Identify which cell holds the provided text, then report its (x, y) central coordinate. 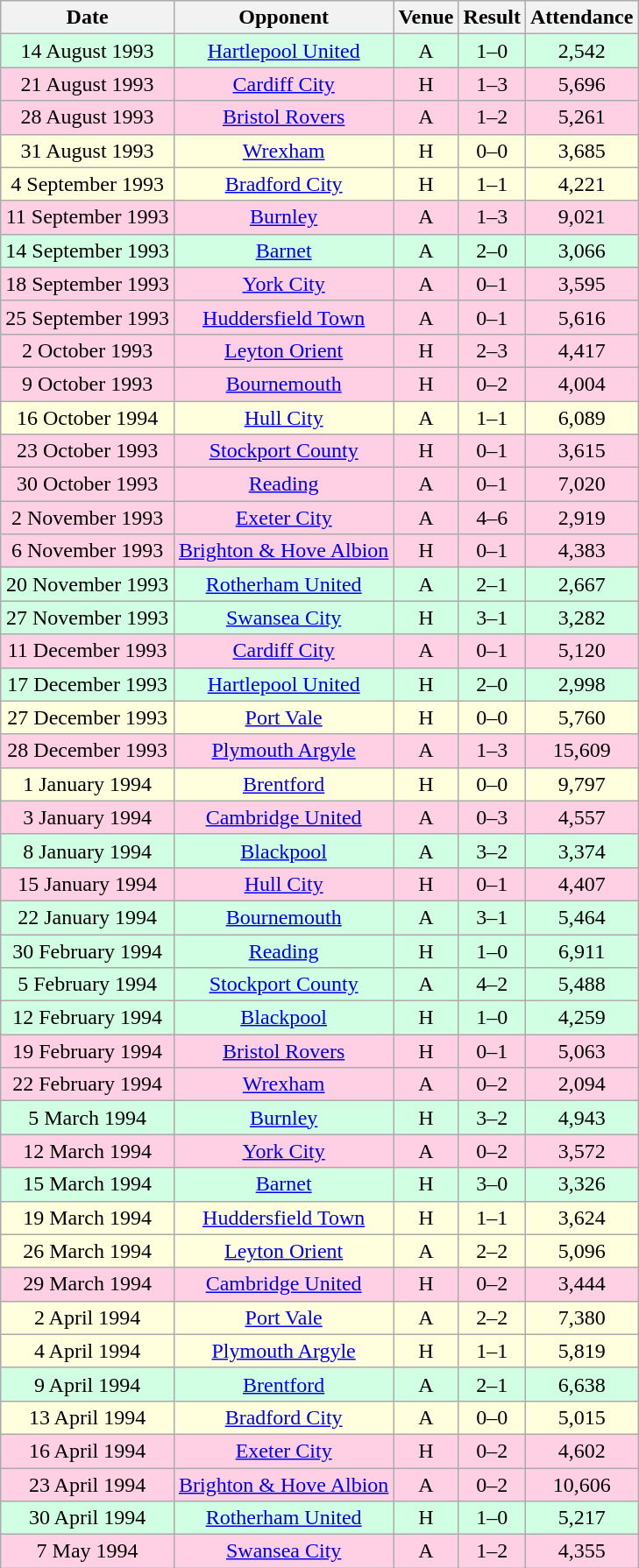
Venue (426, 18)
1 January 1994 (88, 784)
3,444 (581, 1284)
7 May 1994 (88, 1551)
23 April 1994 (88, 1485)
4,417 (581, 350)
4,221 (581, 184)
4,004 (581, 384)
Opponent (283, 18)
27 November 1993 (88, 618)
19 March 1994 (88, 1218)
11 September 1993 (88, 217)
15,609 (581, 751)
3,282 (581, 618)
5,696 (581, 84)
19 February 1994 (88, 1051)
23 October 1993 (88, 451)
5,261 (581, 117)
28 December 1993 (88, 751)
30 April 1994 (88, 1518)
31 August 1993 (88, 151)
5 February 1994 (88, 985)
4,383 (581, 551)
4,943 (581, 1118)
3,595 (581, 284)
18 September 1993 (88, 284)
5,096 (581, 1251)
27 December 1993 (88, 717)
7,020 (581, 484)
Result (492, 18)
5,819 (581, 1351)
6,089 (581, 418)
3,326 (581, 1184)
9 October 1993 (88, 384)
26 March 1994 (88, 1251)
Date (88, 18)
6,911 (581, 950)
3,685 (581, 151)
22 January 1994 (88, 917)
9 April 1994 (88, 1384)
4,259 (581, 1018)
5,015 (581, 1417)
7,380 (581, 1317)
21 August 1993 (88, 84)
20 November 1993 (88, 584)
12 March 1994 (88, 1151)
16 October 1994 (88, 418)
3 January 1994 (88, 817)
4,407 (581, 884)
2 November 1993 (88, 518)
2,998 (581, 684)
3,624 (581, 1218)
30 October 1993 (88, 484)
5,616 (581, 317)
5,217 (581, 1518)
4,557 (581, 817)
9,797 (581, 784)
10,606 (581, 1485)
2,667 (581, 584)
28 August 1993 (88, 117)
3–0 (492, 1184)
2 October 1993 (88, 350)
4–2 (492, 985)
3,572 (581, 1151)
2 April 1994 (88, 1317)
4–6 (492, 518)
5,120 (581, 651)
5,488 (581, 985)
8 January 1994 (88, 851)
5,063 (581, 1051)
2–3 (492, 350)
14 September 1993 (88, 251)
3,374 (581, 851)
17 December 1993 (88, 684)
22 February 1994 (88, 1084)
30 February 1994 (88, 950)
6 November 1993 (88, 551)
4,355 (581, 1551)
11 December 1993 (88, 651)
5,464 (581, 917)
4 September 1993 (88, 184)
9,021 (581, 217)
12 February 1994 (88, 1018)
29 March 1994 (88, 1284)
5 March 1994 (88, 1118)
15 January 1994 (88, 884)
25 September 1993 (88, 317)
2,919 (581, 518)
Attendance (581, 18)
3,066 (581, 251)
0–3 (492, 817)
3,615 (581, 451)
4,602 (581, 1451)
2,094 (581, 1084)
5,760 (581, 717)
2,542 (581, 51)
6,638 (581, 1384)
16 April 1994 (88, 1451)
4 April 1994 (88, 1351)
13 April 1994 (88, 1417)
14 August 1993 (88, 51)
15 March 1994 (88, 1184)
